Provide the [x, y] coordinate of the cell's center where the given text is located.  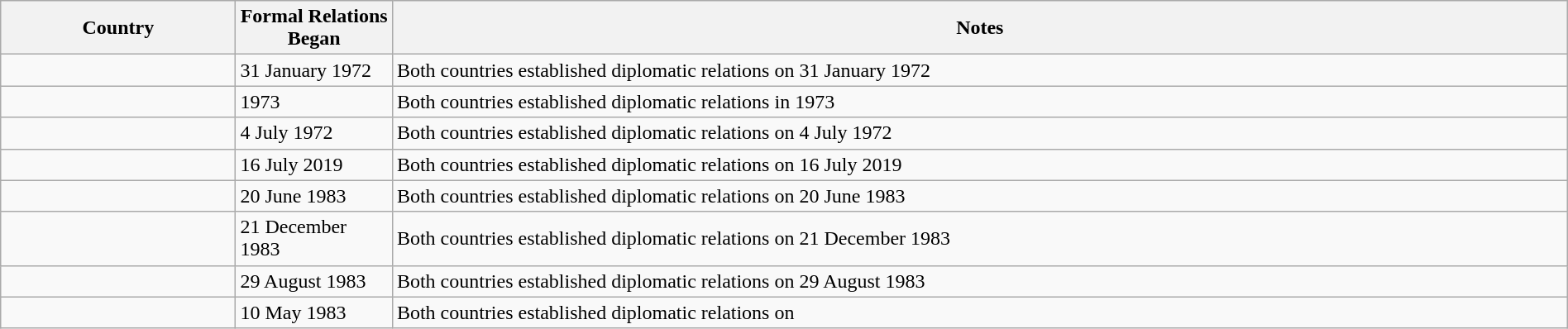
Country [118, 28]
1973 [314, 102]
Both countries established diplomatic relations on [979, 312]
Both countries established diplomatic relations on 31 January 1972 [979, 70]
21 December 1983 [314, 238]
Both countries established diplomatic relations in 1973 [979, 102]
31 January 1972 [314, 70]
Notes [979, 28]
Both countries established diplomatic relations on 16 July 2019 [979, 164]
10 May 1983 [314, 312]
Both countries established diplomatic relations on 20 June 1983 [979, 196]
Both countries established diplomatic relations on 21 December 1983 [979, 238]
20 June 1983 [314, 196]
Both countries established diplomatic relations on 4 July 1972 [979, 133]
Formal Relations Began [314, 28]
4 July 1972 [314, 133]
16 July 2019 [314, 164]
29 August 1983 [314, 281]
Both countries established diplomatic relations on 29 August 1983 [979, 281]
